Search for the cell housing the specified text and yield its [x, y] center coordinate. 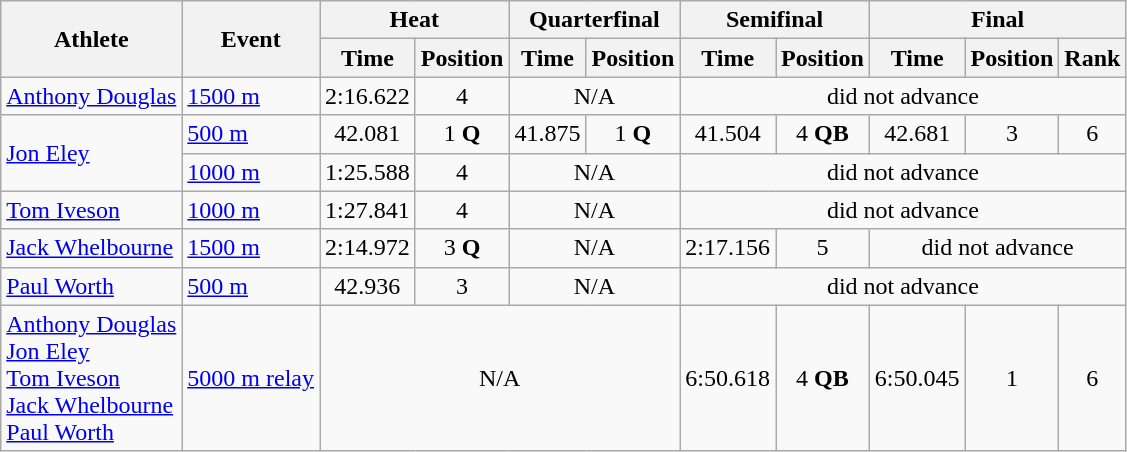
1:27.841 [368, 210]
41.875 [548, 134]
2:14.972 [368, 248]
Rank [1092, 58]
6:50.618 [728, 378]
3 Q [462, 248]
Event [251, 39]
5 [823, 248]
Paul Worth [92, 286]
Athlete [92, 39]
1 [1012, 378]
41.504 [728, 134]
Quarterfinal [594, 20]
42.681 [917, 134]
Tom Iveson [92, 210]
Semifinal [774, 20]
Jon Eley [92, 153]
6:50.045 [917, 378]
Heat [414, 20]
Jack Whelbourne [92, 248]
Anthony DouglasJon EleyTom IvesonJack WhelbournePaul Worth [92, 378]
42.936 [368, 286]
42.081 [368, 134]
1:25.588 [368, 172]
2:17.156 [728, 248]
Anthony Douglas [92, 96]
5000 m relay [251, 378]
Final [998, 20]
2:16.622 [368, 96]
